Scan for the cell matching the given text and deliver its [X, Y] coordinate at center. 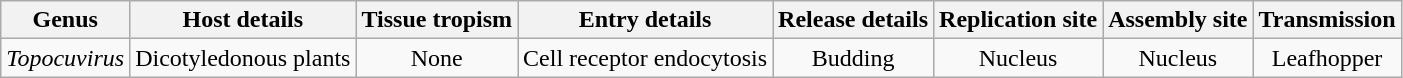
Replication site [1018, 20]
Transmission [1327, 20]
Dicotyledonous plants [243, 58]
Tissue tropism [437, 20]
Assembly site [1178, 20]
Leafhopper [1327, 58]
Genus [66, 20]
Budding [854, 58]
Release details [854, 20]
Entry details [646, 20]
Cell receptor endocytosis [646, 58]
None [437, 58]
Host details [243, 20]
Topocuvirus [66, 58]
